Extract the (X, Y) coordinate from the center of the cell holding the provided text.  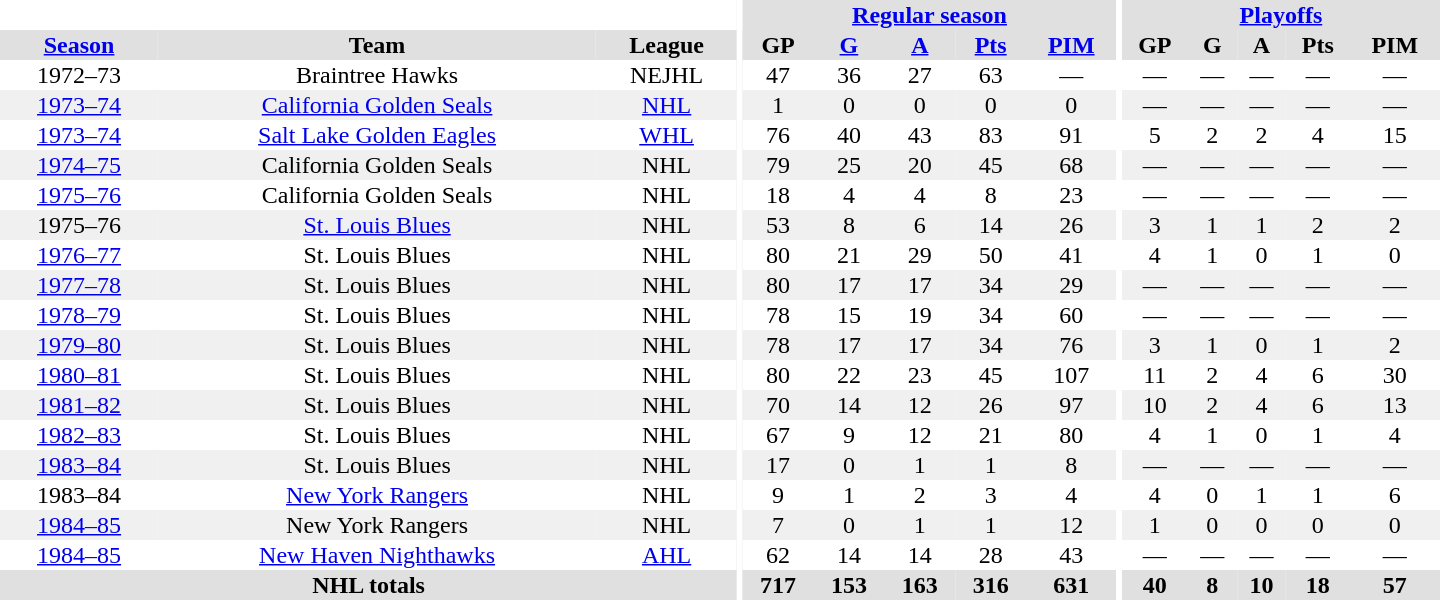
NEJHL (666, 75)
30 (1395, 375)
1981–82 (79, 405)
63 (990, 75)
NHL totals (368, 585)
19 (920, 315)
53 (778, 225)
Team (377, 45)
57 (1395, 585)
28 (990, 555)
1974–75 (79, 165)
Season (79, 45)
New Haven Nighthawks (377, 555)
1977–78 (79, 285)
25 (848, 165)
League (666, 45)
631 (1071, 585)
47 (778, 75)
1978–79 (79, 315)
97 (1071, 405)
1980–81 (79, 375)
AHL (666, 555)
36 (848, 75)
67 (778, 435)
Salt Lake Golden Eagles (377, 135)
107 (1071, 375)
79 (778, 165)
153 (848, 585)
7 (778, 525)
41 (1071, 255)
WHL (666, 135)
50 (990, 255)
27 (920, 75)
163 (920, 585)
1982–83 (79, 435)
Playoffs (1281, 15)
Regular season (930, 15)
91 (1071, 135)
13 (1395, 405)
5 (1155, 135)
717 (778, 585)
83 (990, 135)
1976–77 (79, 255)
70 (778, 405)
1972–73 (79, 75)
1979–80 (79, 345)
Braintree Hawks (377, 75)
22 (848, 375)
62 (778, 555)
20 (920, 165)
316 (990, 585)
11 (1155, 375)
68 (1071, 165)
60 (1071, 315)
